Pinpoint the cell where the given text exists, returning its (X, Y) midpoint coordinate. 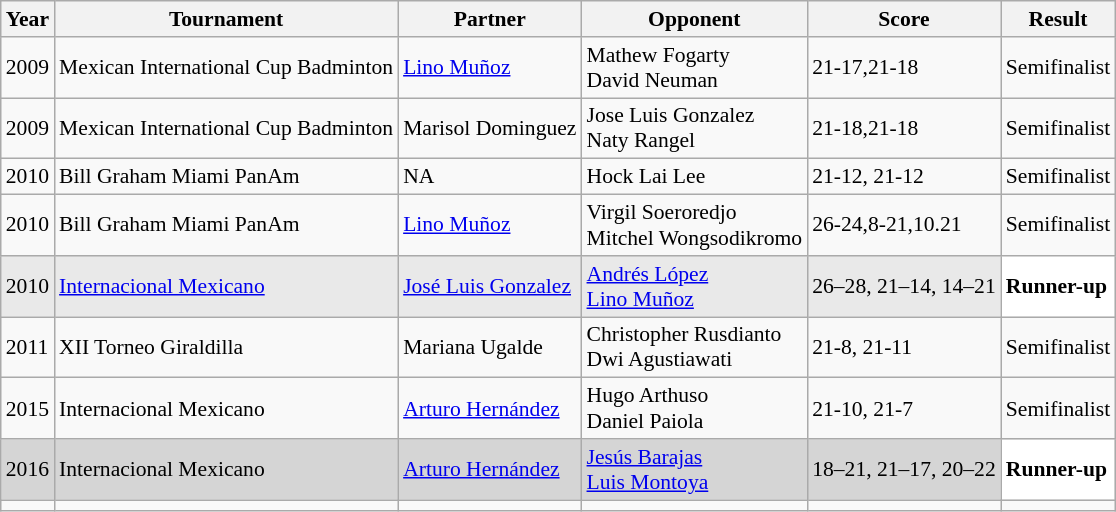
21-17,21-18 (904, 68)
21-18,21-18 (904, 128)
21-8, 21-11 (904, 348)
Christopher Rusdianto Dwi Agustiawati (694, 348)
21-10, 21-7 (904, 408)
Jose Luis Gonzalez Naty Rangel (694, 128)
Marisol Dominguez (490, 128)
2016 (28, 470)
Year (28, 19)
Opponent (694, 19)
Hugo Arthuso Daniel Paiola (694, 408)
Andrés López Lino Muñoz (694, 286)
2015 (28, 408)
Mariana Ugalde (490, 348)
Virgil Soeroredjo Mitchel Wongsodikromo (694, 226)
26-24,8-21,10.21 (904, 226)
José Luis Gonzalez (490, 286)
18–21, 21–17, 20–22 (904, 470)
26–28, 21–14, 14–21 (904, 286)
Jesús Barajas Luis Montoya (694, 470)
2011 (28, 348)
Tournament (226, 19)
Partner (490, 19)
21-12, 21-12 (904, 177)
Mathew FogartyDavid Neuman (694, 68)
NA (490, 177)
Result (1058, 19)
XII Torneo Giraldilla (226, 348)
Hock Lai Lee (694, 177)
Score (904, 19)
